Pinpoint the cell where the given text exists, returning its (X, Y) midpoint coordinate. 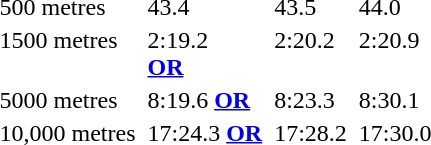
2:19.2OR (205, 54)
8:19.6 OR (205, 100)
2:20.2 (311, 54)
8:23.3 (311, 100)
